Capture the cell that displays the provided text and extract its [x, y] central coordinate. 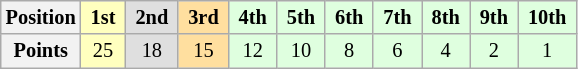
1 [547, 51]
8 [349, 51]
7th [397, 17]
15 [203, 51]
12 [253, 51]
10 [301, 51]
Position [41, 17]
2 [494, 51]
4th [253, 17]
9th [494, 17]
25 [104, 51]
6 [397, 51]
8th [446, 17]
18 [152, 51]
4 [446, 51]
5th [301, 17]
10th [547, 17]
1st [104, 17]
2nd [152, 17]
3rd [203, 17]
6th [349, 17]
Points [41, 51]
